Scan for the cell matching the given text and deliver its (X, Y) coordinate at center. 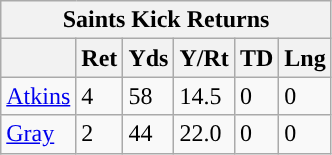
Y/Rt (204, 58)
Ret (100, 58)
14.5 (204, 96)
4 (100, 96)
58 (148, 96)
Lng (305, 58)
Saints Kick Returns (166, 20)
Atkins (38, 96)
Gray (38, 134)
2 (100, 134)
Yds (148, 58)
44 (148, 134)
22.0 (204, 134)
TD (256, 58)
